Pinpoint the cell where the given text exists, returning its [x, y] midpoint coordinate. 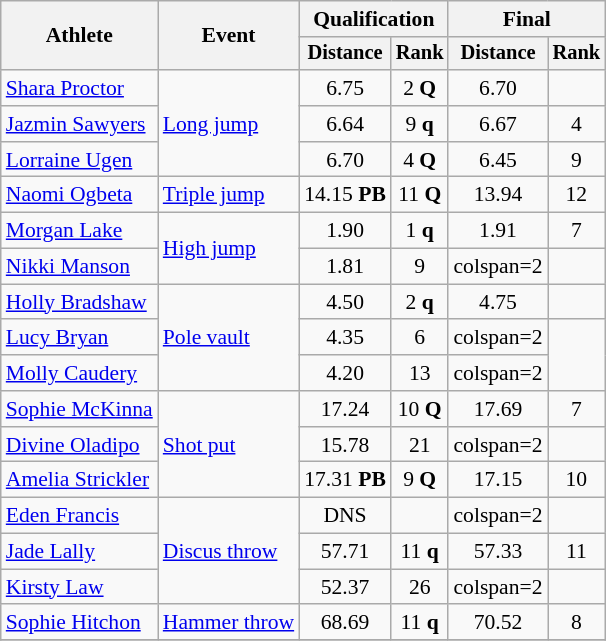
Divine Oladipo [80, 445]
17.69 [498, 409]
Molly Caudery [80, 373]
Naomi Ogbeta [80, 195]
57.71 [345, 552]
14.15 PB [345, 195]
12 [577, 195]
DNS [345, 516]
10 Q [420, 409]
26 [420, 587]
2 q [420, 302]
Nikki Manson [80, 267]
Kirsty Law [80, 587]
Long jump [228, 124]
Hammer throw [228, 623]
15.78 [345, 445]
High jump [228, 248]
Shara Proctor [80, 88]
57.33 [498, 552]
Sophie McKinna [80, 409]
4 [577, 124]
Jade Lally [80, 552]
6.64 [345, 124]
Holly Bradshaw [80, 302]
Final [526, 19]
Jazmin Sawyers [80, 124]
4.35 [345, 338]
4.20 [345, 373]
11 [577, 552]
52.37 [345, 587]
Lucy Bryan [80, 338]
4.75 [498, 302]
70.52 [498, 623]
6.75 [345, 88]
Event [228, 36]
9 Q [420, 480]
68.69 [345, 623]
1 q [420, 231]
Triple jump [228, 195]
4 Q [420, 160]
1.90 [345, 231]
Shot put [228, 444]
4.50 [345, 302]
Athlete [80, 36]
1.91 [498, 231]
Eden Francis [80, 516]
Pole vault [228, 338]
8 [577, 623]
Qualification [374, 19]
Amelia Strickler [80, 480]
17.15 [498, 480]
1.81 [345, 267]
6.45 [498, 160]
6 [420, 338]
Sophie Hitchon [80, 623]
Discus throw [228, 552]
9 q [420, 124]
21 [420, 445]
13.94 [498, 195]
6.67 [498, 124]
17.31 PB [345, 480]
Lorraine Ugen [80, 160]
17.24 [345, 409]
Morgan Lake [80, 231]
13 [420, 373]
11 Q [420, 195]
10 [577, 480]
2 Q [420, 88]
